Detect which cell encompasses the target text, then output its (x, y) center coordinate. 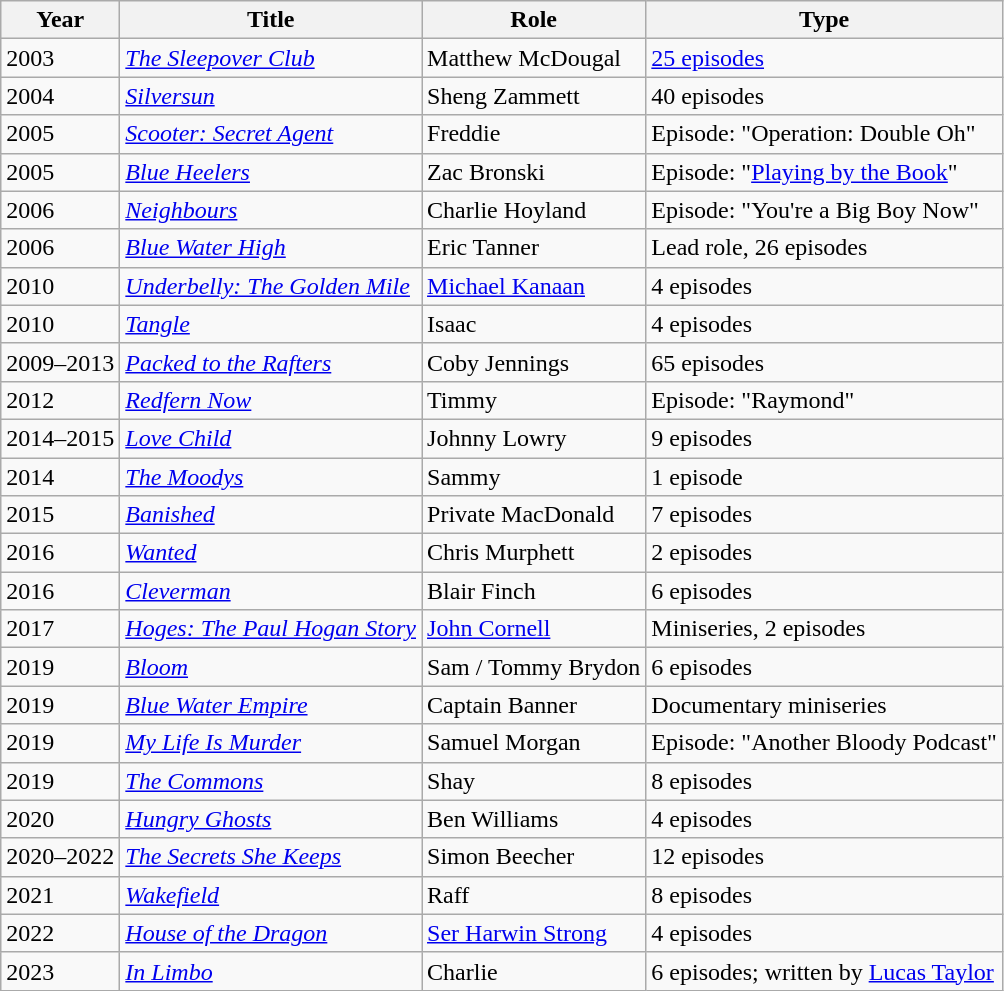
Tangle (271, 324)
Ser Harwin Strong (534, 933)
Ben Williams (534, 819)
The Secrets She Keeps (271, 857)
2014 (60, 477)
6 episodes; written by Lucas Taylor (824, 971)
Michael Kanaan (534, 286)
12 episodes (824, 857)
In Limbo (271, 971)
Isaac (534, 324)
The Sleepover Club (271, 58)
John Cornell (534, 629)
Cleverman (271, 591)
Lead role, 26 episodes (824, 248)
2 episodes (824, 553)
Blue Water Empire (271, 705)
Zac Bronski (534, 172)
Neighbours (271, 210)
25 episodes (824, 58)
9 episodes (824, 438)
Type (824, 20)
Episode: "Playing by the Book" (824, 172)
Bloom (271, 667)
House of the Dragon (271, 933)
Johnny Lowry (534, 438)
Scooter: Secret Agent (271, 134)
Banished (271, 515)
2012 (60, 400)
Charlie (534, 971)
Hoges: The Paul Hogan Story (271, 629)
Documentary miniseries (824, 705)
2020 (60, 819)
Wanted (271, 553)
Role (534, 20)
Redfern Now (271, 400)
40 episodes (824, 96)
1 episode (824, 477)
2020–2022 (60, 857)
2014–2015 (60, 438)
Samuel Morgan (534, 743)
2004 (60, 96)
Wakefield (271, 895)
Hungry Ghosts (271, 819)
Freddie (534, 134)
Private MacDonald (534, 515)
Sammy (534, 477)
Love Child (271, 438)
2017 (60, 629)
2003 (60, 58)
The Moodys (271, 477)
7 episodes (824, 515)
Shay (534, 781)
Episode: "Another Bloody Podcast" (824, 743)
My Life Is Murder (271, 743)
Coby Jennings (534, 362)
Simon Beecher (534, 857)
Title (271, 20)
Captain Banner (534, 705)
Raff (534, 895)
65 episodes (824, 362)
The Commons (271, 781)
2009–2013 (60, 362)
Sam / Tommy Brydon (534, 667)
2015 (60, 515)
Year (60, 20)
2021 (60, 895)
Blair Finch (534, 591)
Chris Murphett (534, 553)
Sheng Zammett (534, 96)
Eric Tanner (534, 248)
2023 (60, 971)
Miniseries, 2 episodes (824, 629)
2022 (60, 933)
Episode: "Raymond" (824, 400)
Silversun (271, 96)
Matthew McDougal (534, 58)
Packed to the Rafters (271, 362)
Charlie Hoyland (534, 210)
Episode: "You're a Big Boy Now" (824, 210)
Timmy (534, 400)
Blue Water High (271, 248)
Episode: "Operation: Double Oh" (824, 134)
Underbelly: The Golden Mile (271, 286)
Blue Heelers (271, 172)
